Capture the cell that displays the provided text and extract its (X, Y) central coordinate. 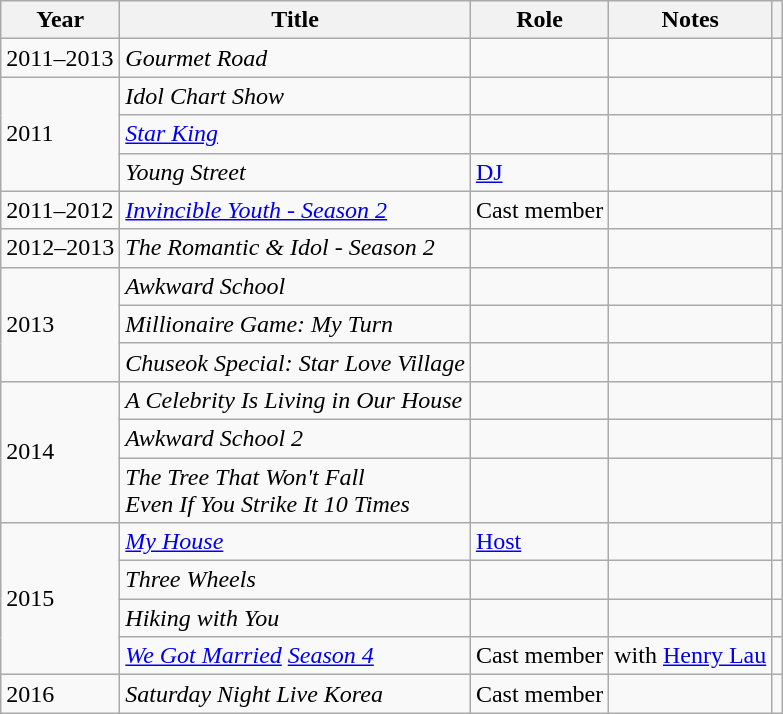
Awkward School (296, 286)
2011–2012 (60, 210)
Three Wheels (296, 580)
Chuseok Special: Star Love Village (296, 362)
Notes (690, 20)
2013 (60, 324)
Gourmet Road (296, 58)
Invincible Youth - Season 2 (296, 210)
Idol Chart Show (296, 96)
Role (539, 20)
2016 (60, 694)
Year (60, 20)
2012–2013 (60, 248)
Host (539, 542)
The Tree That Won't Fall Even If You Strike It 10 Times (296, 490)
Saturday Night Live Korea (296, 694)
Millionaire Game: My Turn (296, 324)
Awkward School 2 (296, 438)
The Romantic & Idol - Season 2 (296, 248)
with Henry Lau (690, 656)
2011–2013 (60, 58)
Hiking with You (296, 618)
Title (296, 20)
2011 (60, 134)
DJ (539, 172)
Star King (296, 134)
2014 (60, 452)
2015 (60, 599)
Young Street (296, 172)
A Celebrity Is Living in Our House (296, 400)
We Got Married Season 4 (296, 656)
My House (296, 542)
